Pinpoint the cell where the given text exists, returning its (x, y) midpoint coordinate. 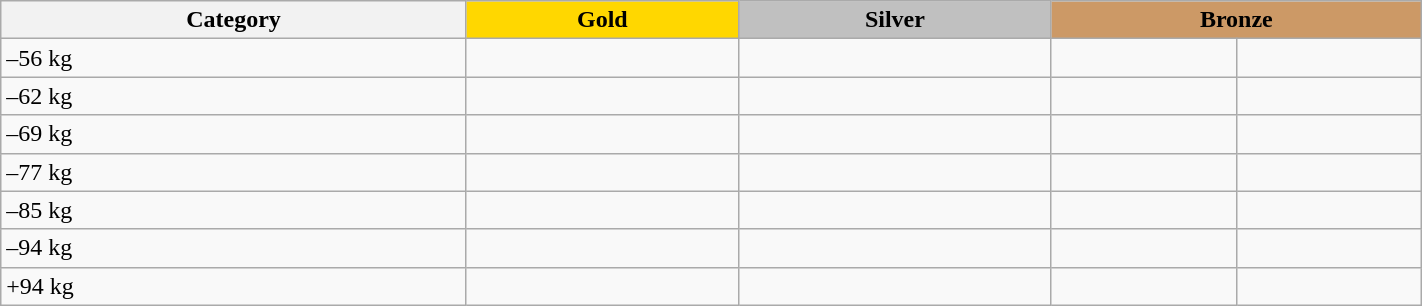
–56 kg (234, 58)
+94 kg (234, 286)
–94 kg (234, 248)
–62 kg (234, 96)
Bronze (1236, 20)
Category (234, 20)
–85 kg (234, 210)
Silver (894, 20)
–77 kg (234, 172)
Gold (602, 20)
–69 kg (234, 134)
